Output the [x, y] coordinate of the center of the cell containing the given text.  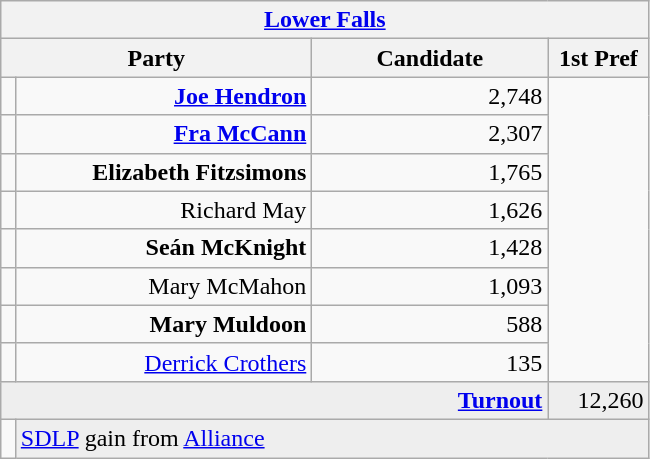
12,260 [598, 400]
1,765 [430, 172]
Mary McMahon [164, 286]
Lower Falls [325, 20]
1,428 [430, 248]
Elizabeth Fitzsimons [164, 172]
Joe Hendron [164, 96]
Richard May [164, 210]
Mary Muldoon [164, 324]
2,748 [430, 96]
588 [430, 324]
1,626 [430, 210]
Fra McCann [164, 134]
2,307 [430, 134]
Derrick Crothers [164, 362]
Candidate [430, 58]
SDLP gain from Alliance [332, 438]
1,093 [430, 286]
135 [430, 362]
Turnout [274, 400]
Seán McKnight [164, 248]
1st Pref [598, 58]
Party [156, 58]
